Return the [x, y] coordinate for the center point of the cell that contains the specified text.  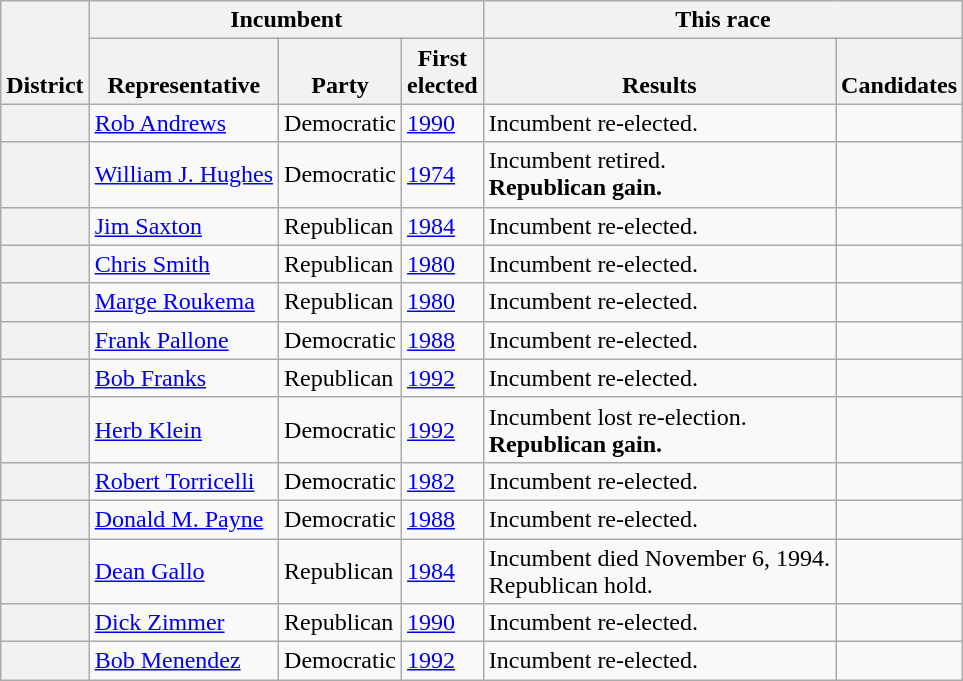
Dick Zimmer [184, 623]
Jim Saxton [184, 226]
This race [722, 20]
Incumbent [286, 20]
Marge Roukema [184, 302]
Dean Gallo [184, 570]
Bob Franks [184, 378]
1974 [443, 174]
Incumbent retired.Republican gain. [659, 174]
William J. Hughes [184, 174]
District [45, 52]
Donald M. Payne [184, 519]
Herb Klein [184, 430]
Firstelected [443, 72]
Candidates [900, 72]
Bob Menendez [184, 661]
Frank Pallone [184, 340]
Representative [184, 72]
Rob Andrews [184, 123]
Chris Smith [184, 264]
1982 [443, 481]
Robert Torricelli [184, 481]
Incumbent lost re-election.Republican gain. [659, 430]
Results [659, 72]
Party [340, 72]
Incumbent died November 6, 1994.Republican hold. [659, 570]
